Capture the cell that displays the provided text and extract its [x, y] central coordinate. 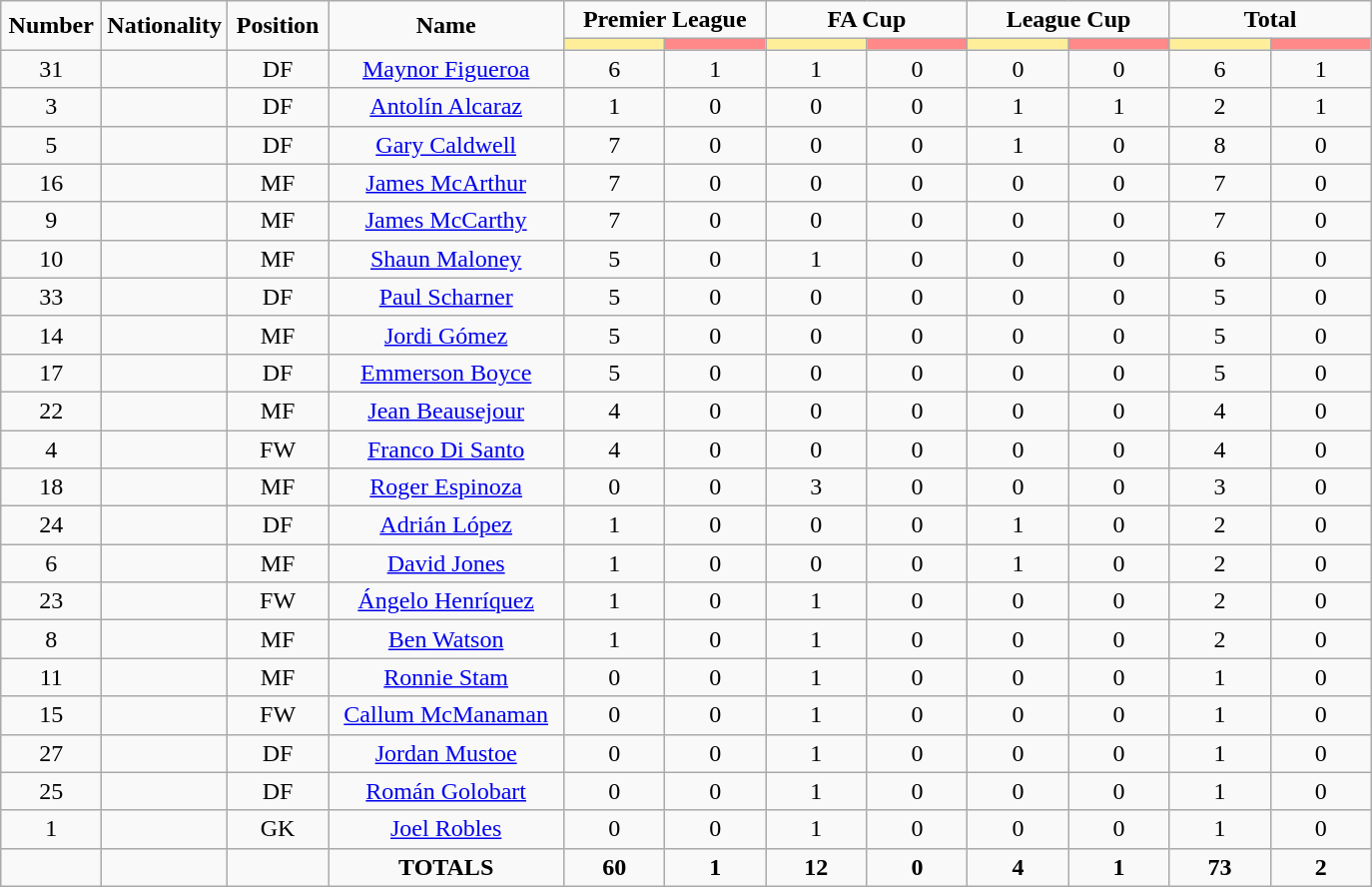
16 [52, 183]
Ronnie Stam [446, 677]
Premier League [665, 20]
27 [52, 753]
League Cup [1068, 20]
11 [52, 677]
GK [278, 829]
73 [1220, 867]
23 [52, 601]
18 [52, 487]
10 [52, 259]
Nationality [165, 26]
TOTALS [446, 867]
9 [52, 221]
Name [446, 26]
Ben Watson [446, 639]
Adrián López [446, 525]
Position [278, 26]
14 [52, 335]
Shaun Maloney [446, 259]
David Jones [446, 563]
24 [52, 525]
James McArthur [446, 183]
Emmerson Boyce [446, 373]
Jordan Mustoe [446, 753]
22 [52, 411]
31 [52, 69]
Callum McManaman [446, 715]
33 [52, 297]
Franco Di Santo [446, 448]
James McCarthy [446, 221]
Paul Scharner [446, 297]
Gary Caldwell [446, 145]
17 [52, 373]
60 [615, 867]
Number [52, 26]
Antolín Alcaraz [446, 107]
Ángelo Henríquez [446, 601]
Total [1270, 20]
Joel Robles [446, 829]
25 [52, 791]
FA Cup [867, 20]
Maynor Figueroa [446, 69]
Roger Espinoza [446, 487]
Jean Beausejour [446, 411]
12 [817, 867]
15 [52, 715]
Román Golobart [446, 791]
Jordi Gómez [446, 335]
